Determine the [X, Y] coordinate at the center of the cell enclosing the given text.  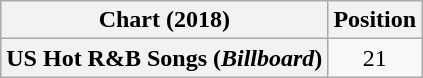
Position [375, 20]
US Hot R&B Songs (Billboard) [164, 58]
21 [375, 58]
Chart (2018) [164, 20]
